Find where the given text appears and provide that cell's center as (X, Y) coordinate. 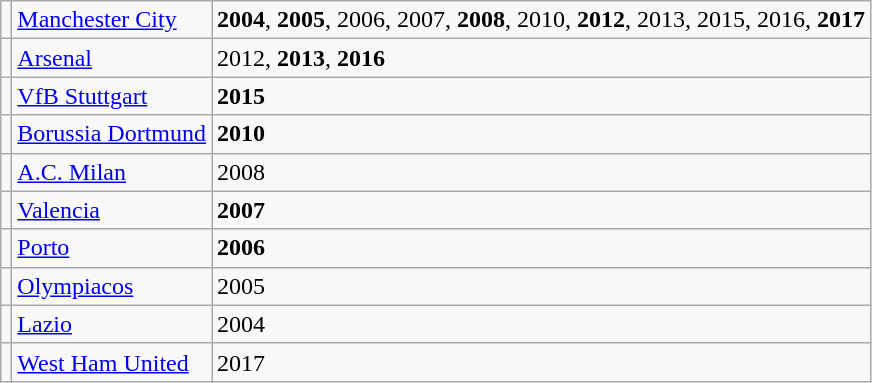
Arsenal (112, 58)
Valencia (112, 210)
VfB Stuttgart (112, 96)
2010 (542, 134)
2017 (542, 362)
Borussia Dortmund (112, 134)
A.C. Milan (112, 172)
2004, 2005, 2006, 2007, 2008, 2010, 2012, 2013, 2015, 2016, 2017 (542, 20)
2007 (542, 210)
Olympiacos (112, 286)
2005 (542, 286)
Manchester City (112, 20)
2008 (542, 172)
2004 (542, 324)
West Ham United (112, 362)
Porto (112, 248)
2012, 2013, 2016 (542, 58)
Lazio (112, 324)
2006 (542, 248)
2015 (542, 96)
